Capture the cell that displays the provided text and extract its (x, y) central coordinate. 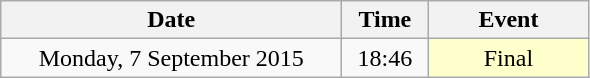
Time (385, 20)
Final (508, 58)
18:46 (385, 58)
Monday, 7 September 2015 (172, 58)
Date (172, 20)
Event (508, 20)
